Detect which cell encompasses the target text, then output its (X, Y) center coordinate. 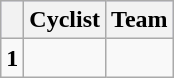
Team (140, 20)
Cyclist (65, 20)
1 (12, 58)
